Return the [X, Y] coordinate for the center point of the cell that contains the specified text.  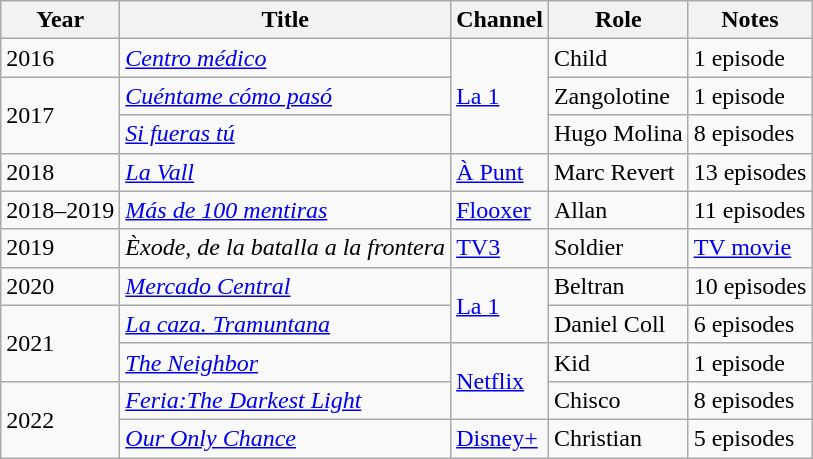
2017 [60, 115]
13 episodes [750, 172]
2018 [60, 172]
Disney+ [500, 438]
Zangolotine [618, 96]
Our Only Chance [286, 438]
Channel [500, 20]
Notes [750, 20]
Soldier [618, 248]
5 episodes [750, 438]
6 episodes [750, 324]
TV movie [750, 248]
Kid [618, 362]
2021 [60, 343]
Más de 100 mentiras [286, 210]
Cuéntame cómo pasó [286, 96]
Netflix [500, 381]
À Punt [500, 172]
Marc Revert [618, 172]
Beltran [618, 286]
Centro médico [286, 58]
Feria:The Darkest Light [286, 400]
Hugo Molina [618, 134]
2016 [60, 58]
2019 [60, 248]
Title [286, 20]
La Vall [286, 172]
Mercado Central [286, 286]
11 episodes [750, 210]
2022 [60, 419]
Role [618, 20]
Daniel Coll [618, 324]
Chisco [618, 400]
Child [618, 58]
Si fueras tú [286, 134]
Year [60, 20]
La caza. Tramuntana [286, 324]
Flooxer [500, 210]
The Neighbor [286, 362]
Allan [618, 210]
10 episodes [750, 286]
Christian [618, 438]
TV3 [500, 248]
2018–2019 [60, 210]
Èxode, de la batalla a la frontera [286, 248]
2020 [60, 286]
